Provide the (X, Y) coordinate of the cell's center where the given text is located.  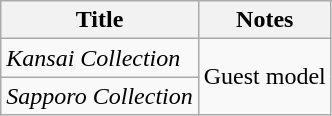
Sapporo Collection (100, 96)
Notes (264, 20)
Kansai Collection (100, 58)
Title (100, 20)
Guest model (264, 77)
